Find where the given text appears and provide that cell's center as [x, y] coordinate. 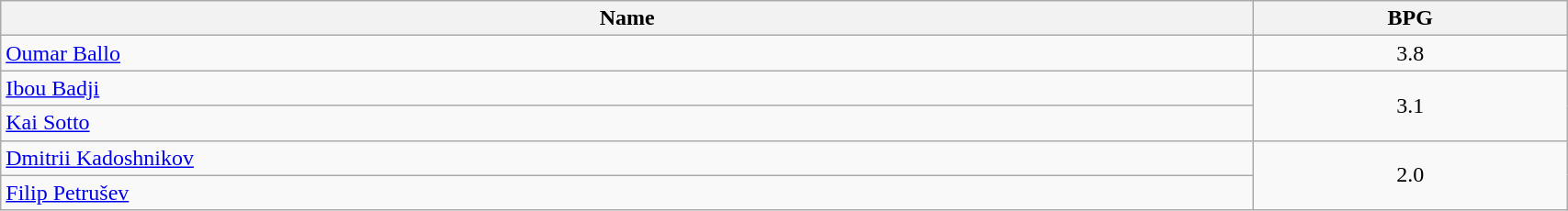
BPG [1411, 18]
Oumar Ballo [627, 53]
Kai Sotto [627, 123]
Dmitrii Kadoshnikov [627, 158]
Name [627, 18]
Ibou Badji [627, 88]
2.0 [1411, 175]
3.1 [1411, 105]
3.8 [1411, 53]
Filip Petrušev [627, 193]
